Extract the [x, y] coordinate from the center of the cell holding the provided text.  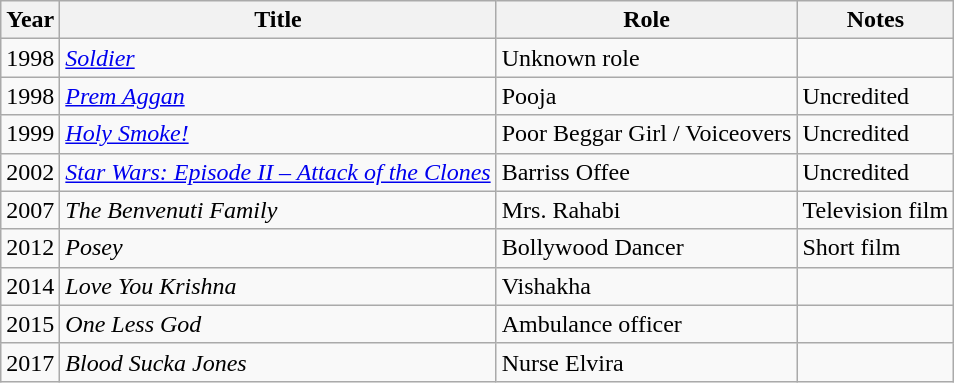
2015 [30, 324]
Star Wars: Episode II – Attack of the Clones [278, 172]
Bollywood Dancer [646, 248]
2017 [30, 362]
Holy Smoke! [278, 134]
Soldier [278, 58]
Love You Krishna [278, 286]
Ambulance officer [646, 324]
Blood Sucka Jones [278, 362]
Notes [876, 20]
Barriss Offee [646, 172]
Mrs. Rahabi [646, 210]
Title [278, 20]
Television film [876, 210]
Unknown role [646, 58]
2007 [30, 210]
Short film [876, 248]
Pooja [646, 96]
Role [646, 20]
2002 [30, 172]
Vishakha [646, 286]
The Benvenuti Family [278, 210]
Posey [278, 248]
Year [30, 20]
One Less God [278, 324]
1999 [30, 134]
Nurse Elvira [646, 362]
Poor Beggar Girl / Voiceovers [646, 134]
Prem Aggan [278, 96]
2012 [30, 248]
2014 [30, 286]
